Detect which cell encompasses the target text, then output its [x, y] center coordinate. 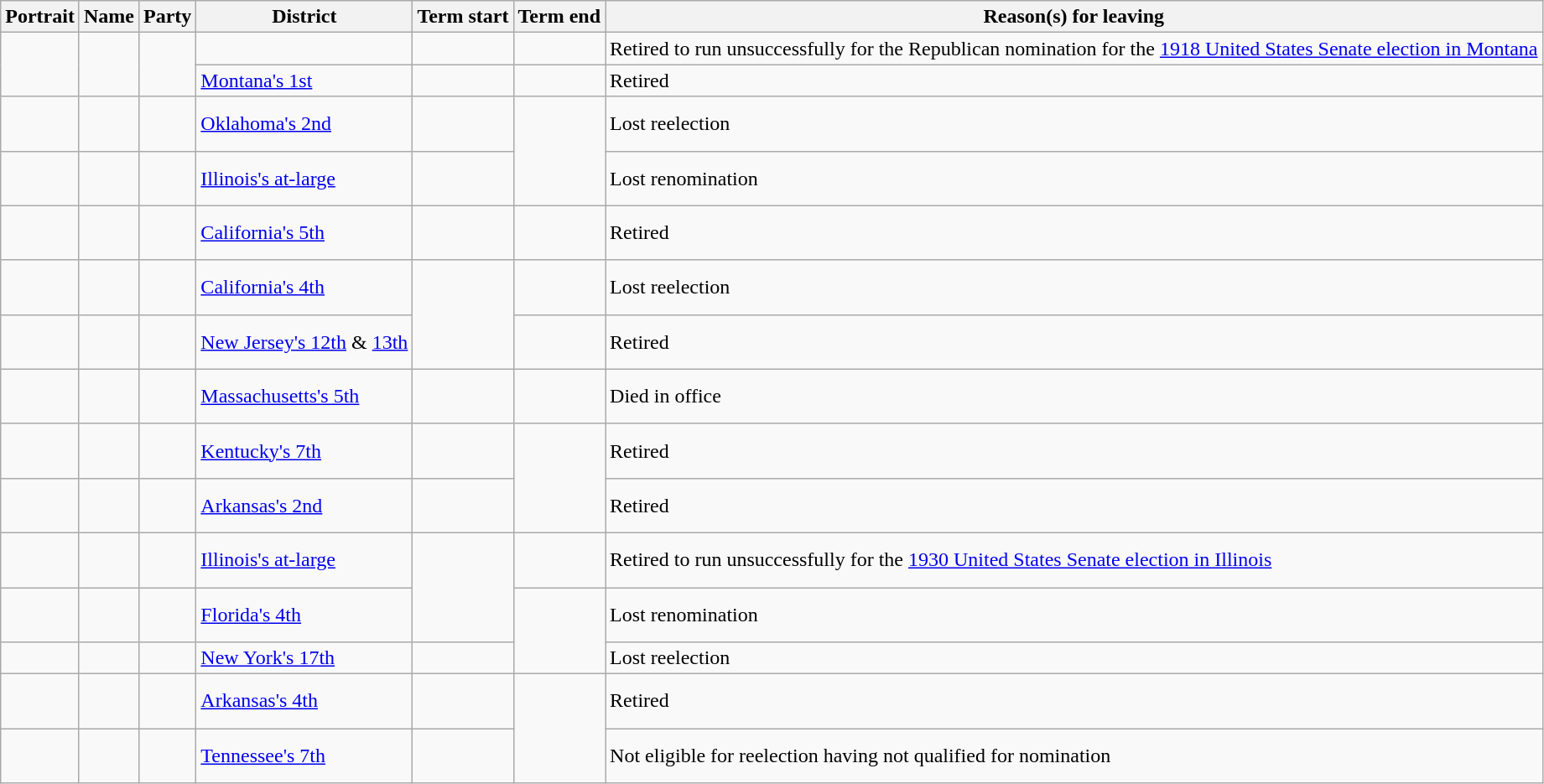
California's 4th [304, 287]
Term end [559, 17]
New York's 17th [304, 658]
Florida's 4th [304, 614]
Arkansas's 2nd [304, 505]
Retired to run unsuccessfully for the Republican nomination for the 1918 United States Senate election in Montana [1074, 49]
Retired to run unsuccessfully for the 1930 United States Senate election in Illinois [1074, 560]
Not eligible for reelection having not qualified for nomination [1074, 756]
Term start [463, 17]
Massachusetts's 5th [304, 396]
Name [109, 17]
Died in office [1074, 396]
California's 5th [304, 233]
Arkansas's 4th [304, 701]
District [304, 17]
Tennessee's 7th [304, 756]
Kentucky's 7th [304, 451]
Party [167, 17]
Oklahoma's 2nd [304, 124]
New Jersey's 12th & 13th [304, 342]
Portrait [40, 17]
Reason(s) for leaving [1074, 17]
Montana's 1st [304, 80]
